Output the (x, y) coordinate of the center of the cell containing the given text.  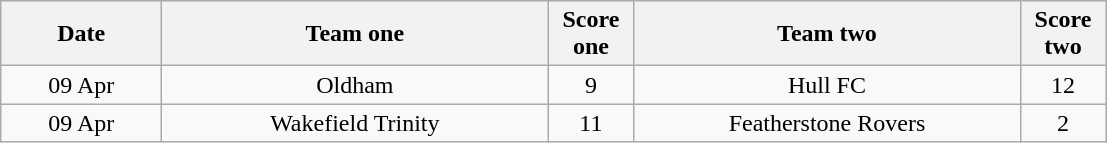
2 (1063, 123)
Team one (355, 34)
Date (82, 34)
9 (591, 85)
Oldham (355, 85)
11 (591, 123)
12 (1063, 85)
Score one (591, 34)
Hull FC (827, 85)
Featherstone Rovers (827, 123)
Team two (827, 34)
Wakefield Trinity (355, 123)
Score two (1063, 34)
